Determine the (x, y) coordinate at the center of the cell enclosing the given text.  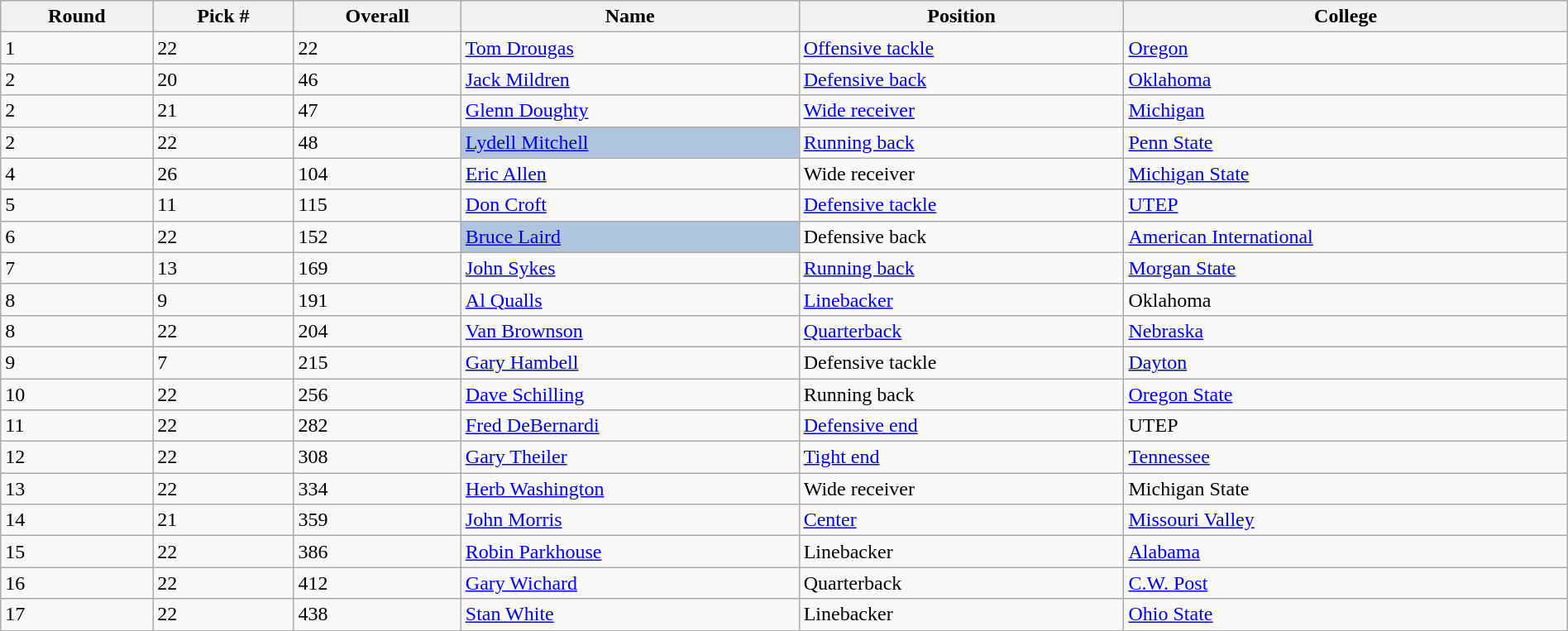
Penn State (1346, 142)
191 (377, 299)
Don Croft (630, 205)
Gary Hambell (630, 362)
Van Brownson (630, 331)
26 (223, 174)
Fred DeBernardi (630, 426)
386 (377, 552)
282 (377, 426)
Al Qualls (630, 299)
169 (377, 268)
6 (77, 237)
Defensive end (961, 426)
152 (377, 237)
46 (377, 79)
Herb Washington (630, 489)
12 (77, 457)
Overall (377, 17)
Gary Theiler (630, 457)
Alabama (1346, 552)
20 (223, 79)
Tom Drougas (630, 48)
308 (377, 457)
17 (77, 614)
104 (377, 174)
204 (377, 331)
Tight end (961, 457)
5 (77, 205)
Michigan (1346, 111)
Oregon (1346, 48)
48 (377, 142)
Bruce Laird (630, 237)
10 (77, 394)
Ohio State (1346, 614)
359 (377, 520)
John Sykes (630, 268)
Offensive tackle (961, 48)
47 (377, 111)
438 (377, 614)
C.W. Post (1346, 583)
115 (377, 205)
Jack Mildren (630, 79)
Nebraska (1346, 331)
412 (377, 583)
Round (77, 17)
Dayton (1346, 362)
4 (77, 174)
Lydell Mitchell (630, 142)
Glenn Doughty (630, 111)
Tennessee (1346, 457)
1 (77, 48)
American International (1346, 237)
Name (630, 17)
Missouri Valley (1346, 520)
Dave Schilling (630, 394)
Eric Allen (630, 174)
Gary Wichard (630, 583)
256 (377, 394)
Position (961, 17)
Morgan State (1346, 268)
14 (77, 520)
Center (961, 520)
John Morris (630, 520)
Pick # (223, 17)
215 (377, 362)
Oregon State (1346, 394)
Stan White (630, 614)
16 (77, 583)
334 (377, 489)
College (1346, 17)
15 (77, 552)
Robin Parkhouse (630, 552)
